Determine the (X, Y) coordinate at the center of the cell enclosing the given text.  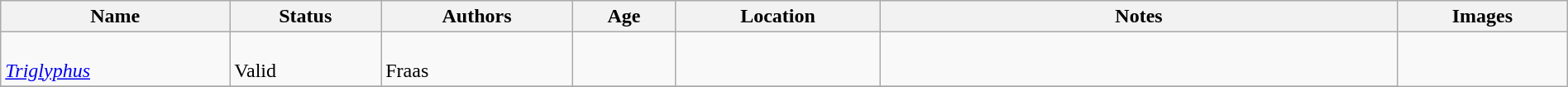
Triglyphus (116, 60)
Name (116, 17)
Fraas (477, 60)
Age (624, 17)
Authors (477, 17)
Notes (1138, 17)
Valid (306, 60)
Status (306, 17)
Images (1483, 17)
Location (778, 17)
